Search for the cell housing the specified text and yield its (x, y) center coordinate. 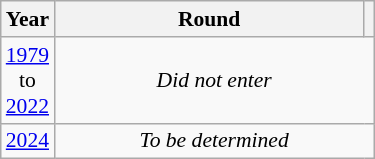
Did not enter (214, 80)
2024 (28, 141)
Year (28, 19)
1979to2022 (28, 80)
Round (209, 19)
To be determined (214, 141)
